For the text-containing cell, return its midpoint in (X, Y) coordinate format. 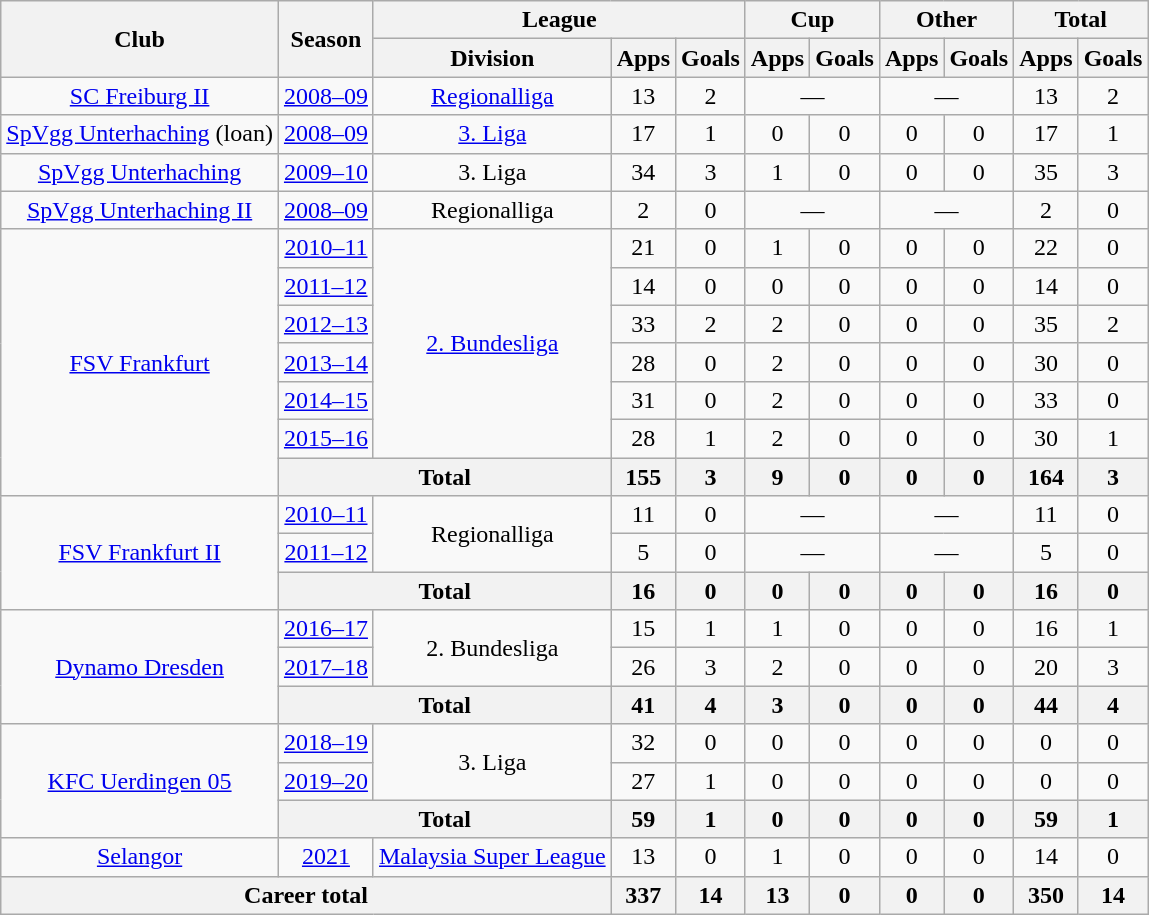
337 (643, 895)
FSV Frankfurt II (140, 553)
Selangor (140, 857)
SC Freiburg II (140, 96)
2018–19 (326, 743)
SpVgg Unterhaching II (140, 210)
2021 (326, 857)
26 (643, 667)
22 (1046, 248)
2012–13 (326, 324)
350 (1046, 895)
20 (1046, 667)
Career total (306, 895)
Season (326, 39)
34 (643, 172)
32 (643, 743)
SpVgg Unterhaching (loan) (140, 134)
Club (140, 39)
FSV Frankfurt (140, 362)
2015–16 (326, 438)
Other (946, 20)
164 (1046, 477)
21 (643, 248)
27 (643, 781)
44 (1046, 705)
League (559, 20)
2009–10 (326, 172)
Malaysia Super League (492, 857)
155 (643, 477)
2013–14 (326, 362)
KFC Uerdingen 05 (140, 781)
Cup (812, 20)
2017–18 (326, 667)
15 (643, 629)
2019–20 (326, 781)
SpVgg Unterhaching (140, 172)
2016–17 (326, 629)
Dynamo Dresden (140, 667)
9 (777, 477)
31 (643, 400)
41 (643, 705)
2014–15 (326, 400)
Division (492, 58)
